For the text-containing cell, return its midpoint in (X, Y) coordinate format. 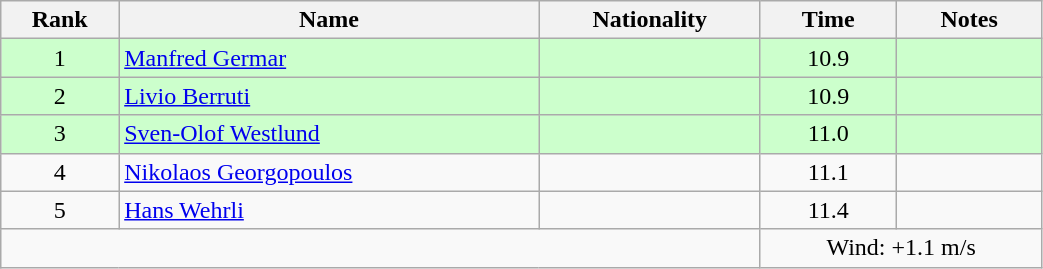
Rank (60, 20)
Manfred Germar (330, 58)
4 (60, 172)
Wind: +1.1 m/s (901, 248)
Hans Wehrli (330, 210)
11.0 (828, 134)
Nationality (650, 20)
3 (60, 134)
11.1 (828, 172)
Notes (969, 20)
Nikolaos Georgopoulos (330, 172)
11.4 (828, 210)
2 (60, 96)
1 (60, 58)
Livio Berruti (330, 96)
Name (330, 20)
Time (828, 20)
5 (60, 210)
Sven-Olof Westlund (330, 134)
